For the text-containing cell, return its midpoint in [X, Y] coordinate format. 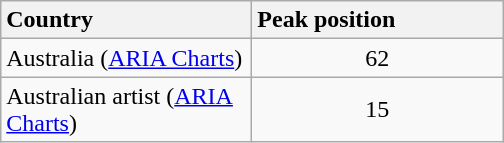
Australian artist (ARIA Charts) [126, 110]
62 [378, 58]
Australia (ARIA Charts) [126, 58]
15 [378, 110]
Peak position [378, 20]
Country [126, 20]
